Find where the given text appears and provide that cell's center as [X, Y] coordinate. 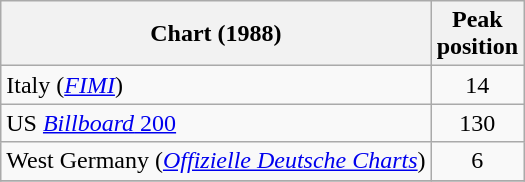
Peakposition [477, 34]
130 [477, 123]
Italy (FIMI) [216, 85]
14 [477, 85]
6 [477, 161]
Chart (1988) [216, 34]
US Billboard 200 [216, 123]
West Germany (Offizielle Deutsche Charts) [216, 161]
